Return the (X, Y) coordinate for the center point of the cell that contains the specified text.  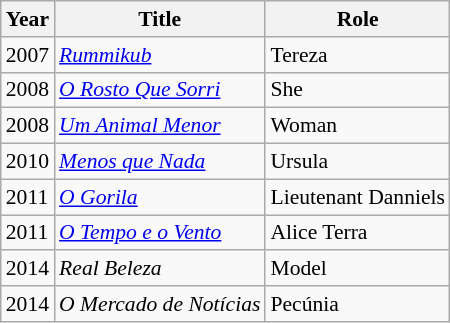
Um Animal Menor (160, 126)
Real Beleza (160, 269)
Role (358, 19)
2010 (28, 162)
Year (28, 19)
2007 (28, 55)
Ursula (358, 162)
O Gorila (160, 197)
Title (160, 19)
O Mercado de Notícias (160, 304)
Woman (358, 126)
Pecúnia (358, 304)
Rummikub (160, 55)
Alice Terra (358, 233)
Tereza (358, 55)
Menos que Nada (160, 162)
O Rosto Que Sorri (160, 90)
Lieutenant Danniels (358, 197)
She (358, 90)
Model (358, 269)
O Tempo e o Vento (160, 233)
